Search for the cell housing the specified text and yield its (x, y) center coordinate. 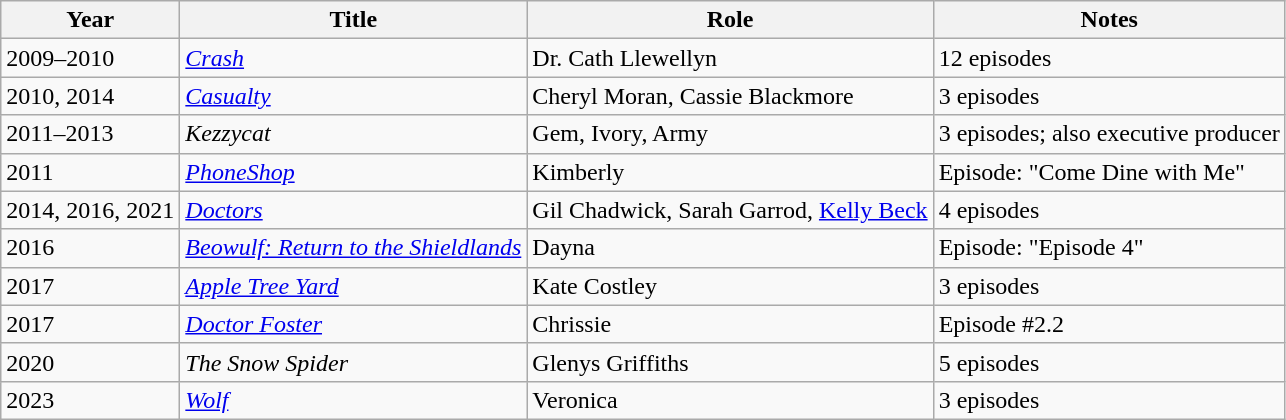
Dr. Cath Llewellyn (730, 58)
Episode: "Episode 4" (1109, 248)
Glenys Griffiths (730, 362)
2014, 2016, 2021 (90, 210)
Chrissie (730, 324)
Kezzycat (354, 134)
2011–2013 (90, 134)
5 episodes (1109, 362)
Veronica (730, 400)
Episode: "Come Dine with Me" (1109, 172)
Year (90, 20)
Gem, Ivory, Army (730, 134)
Episode #2.2 (1109, 324)
2010, 2014 (90, 96)
Crash (354, 58)
Gil Chadwick, Sarah Garrod, Kelly Beck (730, 210)
Cheryl Moran, Cassie Blackmore (730, 96)
3 episodes; also executive producer (1109, 134)
2020 (90, 362)
Beowulf: Return to the Shieldlands (354, 248)
2023 (90, 400)
2009–2010 (90, 58)
Doctor Foster (354, 324)
Apple Tree Yard (354, 286)
4 episodes (1109, 210)
Doctors (354, 210)
2016 (90, 248)
12 episodes (1109, 58)
Kimberly (730, 172)
The Snow Spider (354, 362)
Dayna (730, 248)
Title (354, 20)
Kate Costley (730, 286)
Notes (1109, 20)
2011 (90, 172)
PhoneShop (354, 172)
Role (730, 20)
Casualty (354, 96)
Wolf (354, 400)
